Search for the cell housing the specified text and yield its (x, y) center coordinate. 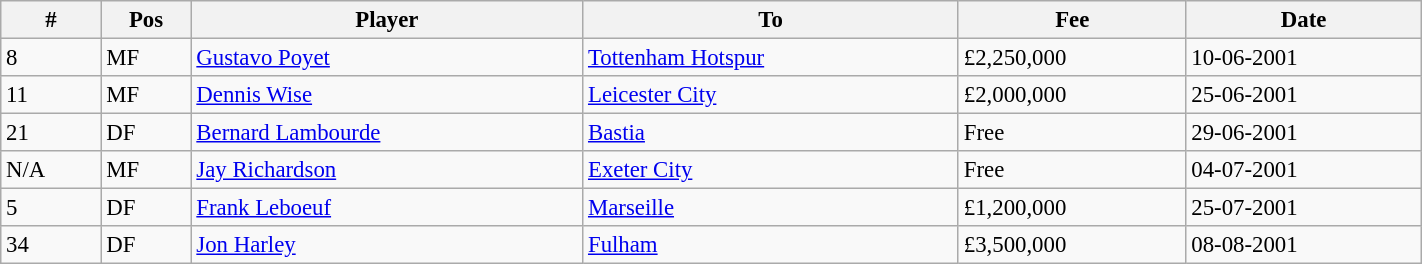
Exeter City (771, 170)
£2,000,000 (1072, 95)
21 (51, 133)
Player (387, 20)
Marseille (771, 208)
Frank Leboeuf (387, 208)
08-08-2001 (1304, 245)
Gustavo Poyet (387, 58)
Tottenham Hotspur (771, 58)
34 (51, 245)
Bernard Lambourde (387, 133)
Fee (1072, 20)
10-06-2001 (1304, 58)
Date (1304, 20)
Pos (146, 20)
To (771, 20)
25-06-2001 (1304, 95)
Jon Harley (387, 245)
8 (51, 58)
29-06-2001 (1304, 133)
N/A (51, 170)
Fulham (771, 245)
5 (51, 208)
25-07-2001 (1304, 208)
Dennis Wise (387, 95)
£1,200,000 (1072, 208)
£2,250,000 (1072, 58)
Jay Richardson (387, 170)
# (51, 20)
Leicester City (771, 95)
Bastia (771, 133)
£3,500,000 (1072, 245)
11 (51, 95)
04-07-2001 (1304, 170)
